Determine the [x, y] coordinate at the center of the cell enclosing the given text.  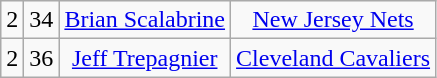
Jeff Trepagnier [145, 58]
New Jersey Nets [334, 20]
34 [42, 20]
Brian Scalabrine [145, 20]
Cleveland Cavaliers [334, 58]
36 [42, 58]
